Pinpoint the cell where the given text exists, returning its (x, y) midpoint coordinate. 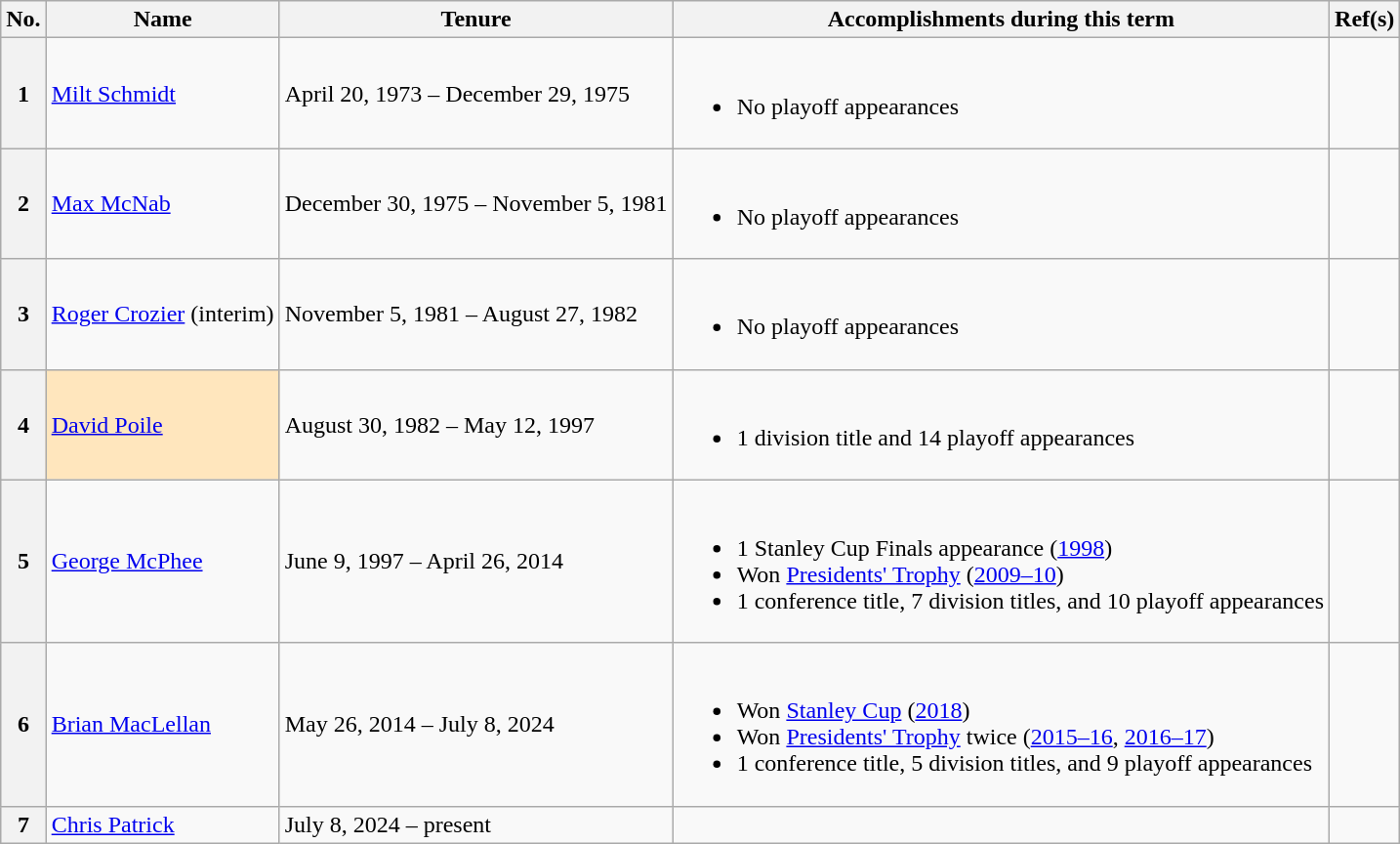
Tenure (476, 20)
December 30, 1975 – November 5, 1981 (476, 203)
August 30, 1982 – May 12, 1997 (476, 424)
Name (162, 20)
Won Stanley Cup (2018)Won Presidents' Trophy twice (2015–16, 2016–17)1 conference title, 5 division titles, and 9 playoff appearances (1001, 725)
No. (23, 20)
4 (23, 424)
May 26, 2014 – July 8, 2024 (476, 725)
Brian MacLellan (162, 725)
5 (23, 561)
November 5, 1981 – August 27, 1982 (476, 315)
David Poile (162, 424)
6 (23, 725)
Milt Schmidt (162, 94)
1 Stanley Cup Finals appearance (1998)Won Presidents' Trophy (2009–10)1 conference title, 7 division titles, and 10 playoff appearances (1001, 561)
July 8, 2024 – present (476, 824)
Chris Patrick (162, 824)
June 9, 1997 – April 26, 2014 (476, 561)
7 (23, 824)
April 20, 1973 – December 29, 1975 (476, 94)
Roger Crozier (interim) (162, 315)
1 (23, 94)
2 (23, 203)
Accomplishments during this term (1001, 20)
3 (23, 315)
Ref(s) (1365, 20)
George McPhee (162, 561)
1 division title and 14 playoff appearances (1001, 424)
Max McNab (162, 203)
